Detect which cell encompasses the target text, then output its [X, Y] center coordinate. 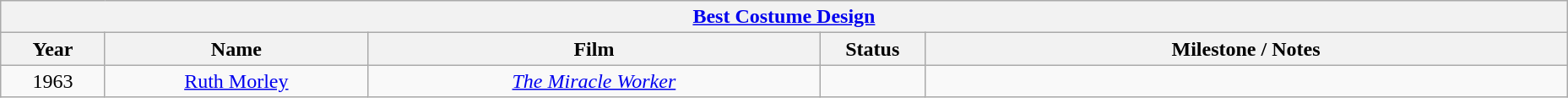
Name [236, 49]
The Miracle Worker [594, 81]
1963 [53, 81]
Ruth Morley [236, 81]
Film [594, 49]
Status [872, 49]
Year [53, 49]
Milestone / Notes [1246, 49]
Best Costume Design [784, 17]
